Return (X, Y) of the center of cell containing provided text 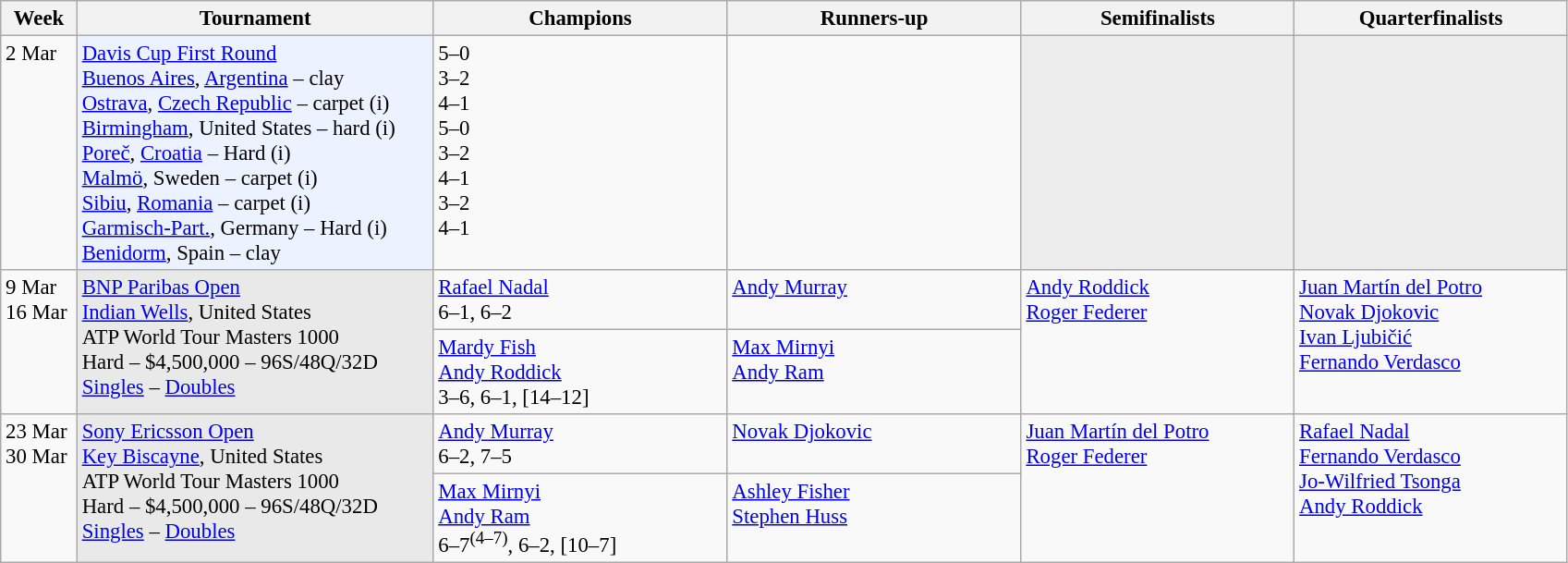
5–0 3–2 4–1 5–0 3–2 4–1 3–2 4–1 (580, 153)
Champions (580, 18)
Semifinalists (1158, 18)
Juan Martín del Potro Novak Djokovic Ivan Ljubičić Fernando Verdasco (1431, 342)
Max Mirnyi Andy Ram (874, 373)
Max Mirnyi Andy Ram6–7(4–7), 6–2, [10–7] (580, 519)
9 Mar16 Mar (39, 342)
Week (39, 18)
Novak Djokovic (874, 444)
Quarterfinalists (1431, 18)
Rafael Nadal 6–1, 6–2 (580, 300)
23 Mar30 Mar (39, 488)
Rafael Nadal Fernando Verdasco Jo-Wilfried Tsonga Andy Roddick (1431, 488)
Sony Ericsson Open Key Biscayne, United StatesATP World Tour Masters 1000Hard – $4,500,000 – 96S/48Q/32DSingles – Doubles (255, 488)
Runners-up (874, 18)
Andy Roddick Roger Federer (1158, 342)
Tournament (255, 18)
Ashley Fisher Stephen Huss (874, 519)
Andy Murray (874, 300)
Mardy Fish Andy Roddick3–6, 6–1, [14–12] (580, 373)
Andy Murray6–2, 7–5 (580, 444)
Juan Martín del Potro Roger Federer (1158, 488)
BNP Paribas Open Indian Wells, United StatesATP World Tour Masters 1000Hard – $4,500,000 – 96S/48Q/32DSingles – Doubles (255, 342)
2 Mar (39, 153)
